Provide the [x, y] coordinate of the cell's center where the given text is located.  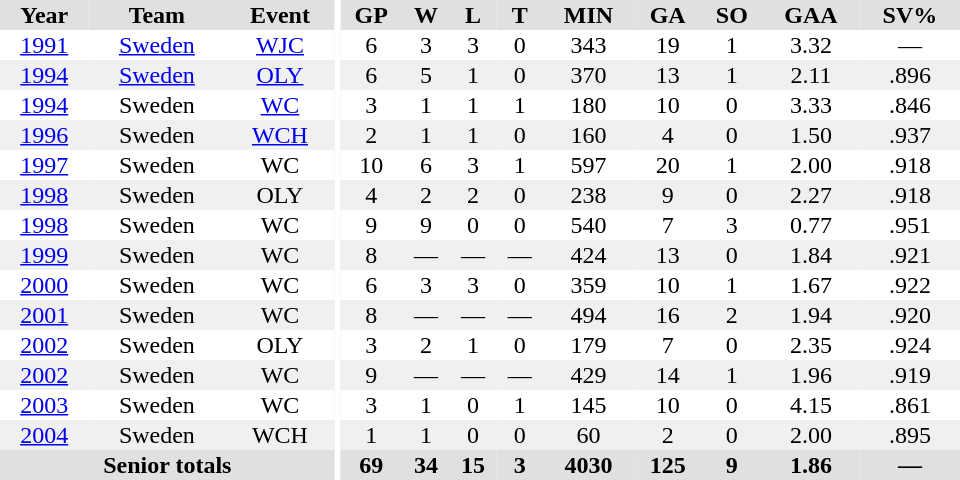
2.11 [811, 75]
1.67 [811, 285]
1.96 [811, 375]
60 [588, 435]
238 [588, 195]
GA [668, 15]
125 [668, 465]
1996 [44, 135]
1991 [44, 45]
.895 [910, 435]
.846 [910, 105]
4.15 [811, 405]
3.32 [811, 45]
SO [732, 15]
.921 [910, 255]
.924 [910, 345]
2001 [44, 315]
1997 [44, 165]
GP [372, 15]
.896 [910, 75]
Team [156, 15]
370 [588, 75]
180 [588, 105]
.920 [910, 315]
16 [668, 315]
19 [668, 45]
2000 [44, 285]
L [474, 15]
WJC [280, 45]
0.77 [811, 225]
2.35 [811, 345]
343 [588, 45]
2003 [44, 405]
GAA [811, 15]
424 [588, 255]
1999 [44, 255]
1.50 [811, 135]
14 [668, 375]
429 [588, 375]
MIN [588, 15]
Year [44, 15]
4030 [588, 465]
W [426, 15]
20 [668, 165]
5 [426, 75]
Senior totals [168, 465]
.861 [910, 405]
2.27 [811, 195]
179 [588, 345]
359 [588, 285]
1.84 [811, 255]
160 [588, 135]
T [520, 15]
2004 [44, 435]
.922 [910, 285]
597 [588, 165]
145 [588, 405]
Event [280, 15]
3.33 [811, 105]
494 [588, 315]
34 [426, 465]
15 [474, 465]
SV% [910, 15]
540 [588, 225]
.937 [910, 135]
.919 [910, 375]
.951 [910, 225]
69 [372, 465]
1.86 [811, 465]
1.94 [811, 315]
